For the text-containing cell, return its midpoint in [X, Y] coordinate format. 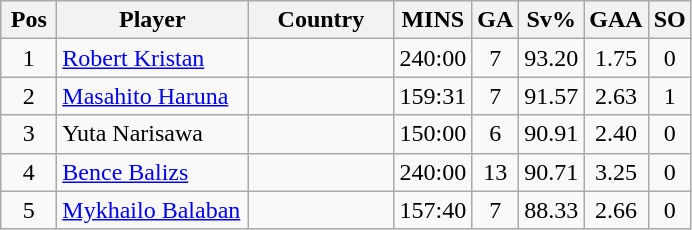
2.63 [616, 96]
Masahito Haruna [152, 96]
90.71 [552, 172]
93.20 [552, 58]
2 [29, 96]
5 [29, 210]
159:31 [433, 96]
13 [496, 172]
4 [29, 172]
Bence Balizs [152, 172]
2.40 [616, 134]
3.25 [616, 172]
91.57 [552, 96]
MINS [433, 20]
SO [670, 20]
Pos [29, 20]
GAA [616, 20]
Sv% [552, 20]
Country [321, 20]
GA [496, 20]
88.33 [552, 210]
Mykhailo Balaban [152, 210]
150:00 [433, 134]
3 [29, 134]
6 [496, 134]
1.75 [616, 58]
Yuta Narisawa [152, 134]
Robert Kristan [152, 58]
Player [152, 20]
157:40 [433, 210]
2.66 [616, 210]
90.91 [552, 134]
